Scan for the cell matching the given text and deliver its (x, y) coordinate at center. 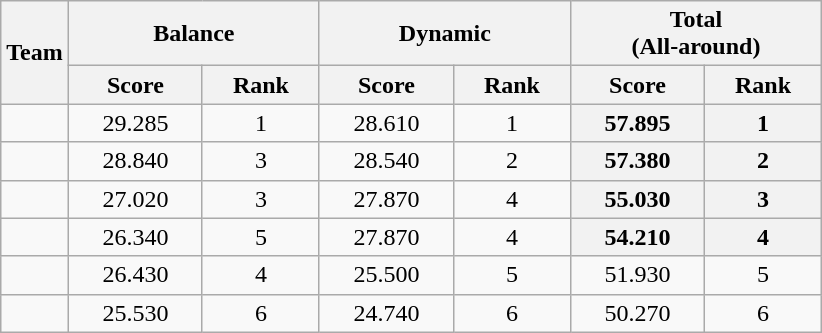
28.540 (386, 161)
25.530 (135, 313)
Dynamic (444, 34)
Total(All-around) (696, 34)
Balance (194, 34)
27.020 (135, 199)
28.840 (135, 161)
29.285 (135, 123)
26.430 (135, 275)
57.380 (637, 161)
26.340 (135, 237)
Team (35, 52)
25.500 (386, 275)
54.210 (637, 237)
55.030 (637, 199)
51.930 (637, 275)
24.740 (386, 313)
57.895 (637, 123)
28.610 (386, 123)
50.270 (637, 313)
